Detect which cell encompasses the target text, then output its (x, y) center coordinate. 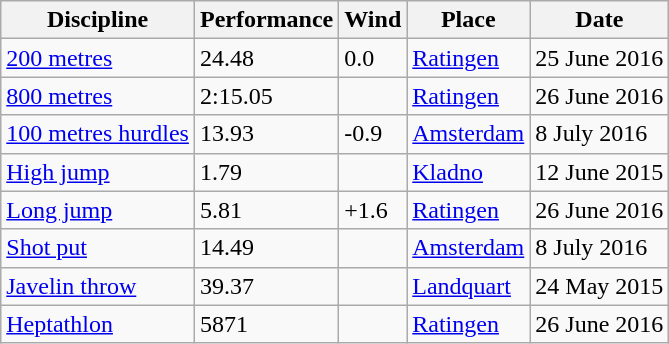
12 June 2015 (600, 172)
+1.6 (373, 210)
Shot put (98, 248)
Kladno (468, 172)
Wind (373, 20)
Place (468, 20)
24 May 2015 (600, 286)
Discipline (98, 20)
800 metres (98, 96)
1.79 (266, 172)
25 June 2016 (600, 58)
5.81 (266, 210)
14.49 (266, 248)
High jump (98, 172)
24.48 (266, 58)
Heptathlon (98, 324)
-0.9 (373, 134)
200 metres (98, 58)
0.0 (373, 58)
13.93 (266, 134)
Performance (266, 20)
Landquart (468, 286)
Long jump (98, 210)
100 metres hurdles (98, 134)
Date (600, 20)
5871 (266, 324)
2:15.05 (266, 96)
39.37 (266, 286)
Javelin throw (98, 286)
